Return the [X, Y] coordinate for the center point of the cell that contains the specified text.  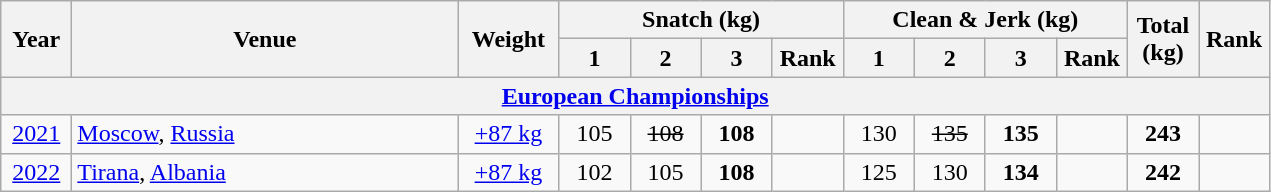
Total(kg) [1162, 39]
243 [1162, 134]
134 [1020, 172]
2022 [36, 172]
European Championships [636, 96]
102 [594, 172]
Tirana, Albania [265, 172]
2021 [36, 134]
Year [36, 39]
242 [1162, 172]
Snatch (kg) [701, 20]
Clean & Jerk (kg) [985, 20]
Weight [508, 39]
Moscow, Russia [265, 134]
125 [878, 172]
Venue [265, 39]
